Determine the (x, y) coordinate at the center of the cell enclosing the given text.  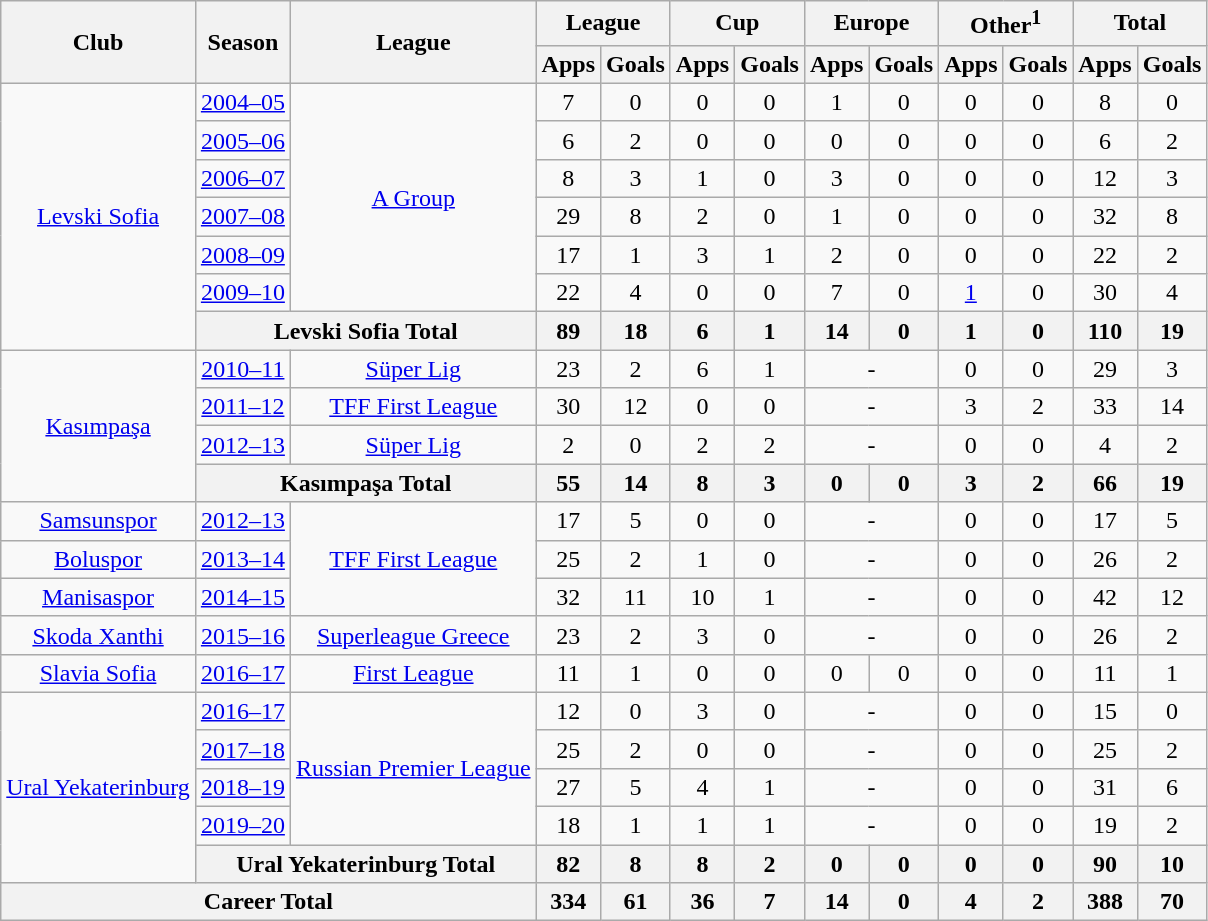
Kasımpaşa Total (366, 483)
61 (636, 902)
Europe (871, 24)
First League (413, 673)
Other1 (1006, 24)
Superleague Greece (413, 635)
Boluspor (98, 559)
2015–16 (242, 635)
31 (1105, 787)
2009–10 (242, 293)
2018–19 (242, 787)
Cup (737, 24)
2005–06 (242, 140)
2019–20 (242, 826)
36 (702, 902)
2004–05 (242, 102)
15 (1105, 711)
110 (1105, 331)
Career Total (268, 902)
Season (242, 42)
Total (1140, 24)
2006–07 (242, 178)
Ural Yekaterinburg Total (366, 864)
27 (568, 787)
66 (1105, 483)
Skoda Xanthi (98, 635)
334 (568, 902)
2010–11 (242, 369)
388 (1105, 902)
2007–08 (242, 217)
42 (1105, 597)
Manisaspor (98, 597)
Kasımpaşa (98, 426)
Ural Yekaterinburg (98, 787)
89 (568, 331)
2017–18 (242, 749)
A Group (413, 197)
90 (1105, 864)
Slavia Sofia (98, 673)
Samsunspor (98, 521)
55 (568, 483)
2008–09 (242, 255)
Levski Sofia (98, 216)
70 (1172, 902)
2013–14 (242, 559)
Club (98, 42)
2011–12 (242, 407)
82 (568, 864)
33 (1105, 407)
Russian Premier League (413, 768)
Levski Sofia Total (366, 331)
2014–15 (242, 597)
